For the text-containing cell, return its midpoint in (X, Y) coordinate format. 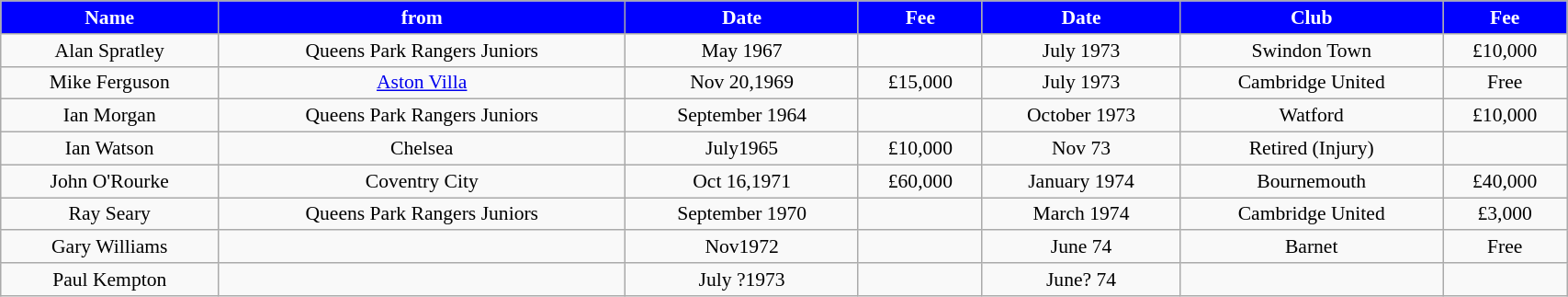
Ray Seary (110, 214)
Ian Morgan (110, 116)
Coventry City (423, 181)
Watford (1312, 116)
Bournemouth (1312, 181)
Paul Kempton (110, 280)
Club (1312, 17)
June 74 (1080, 247)
March 1974 (1080, 214)
£15,000 (920, 83)
Oct 16,1971 (742, 181)
Mike Ferguson (110, 83)
July ?1973 (742, 280)
Nov 73 (1080, 149)
Chelsea (423, 149)
John O'Rourke (110, 181)
January 1974 (1080, 181)
£60,000 (920, 181)
Aston Villa (423, 83)
Name (110, 17)
October 1973 (1080, 116)
Retired (Injury) (1312, 149)
Swindon Town (1312, 51)
Alan Spratley (110, 51)
from (423, 17)
Barnet (1312, 247)
£3,000 (1505, 214)
Nov 20,1969 (742, 83)
September 1970 (742, 214)
July1965 (742, 149)
Nov1972 (742, 247)
£40,000 (1505, 181)
Ian Watson (110, 149)
June? 74 (1080, 280)
September 1964 (742, 116)
May 1967 (742, 51)
Gary Williams (110, 247)
